Search for the cell housing the specified text and yield its (x, y) center coordinate. 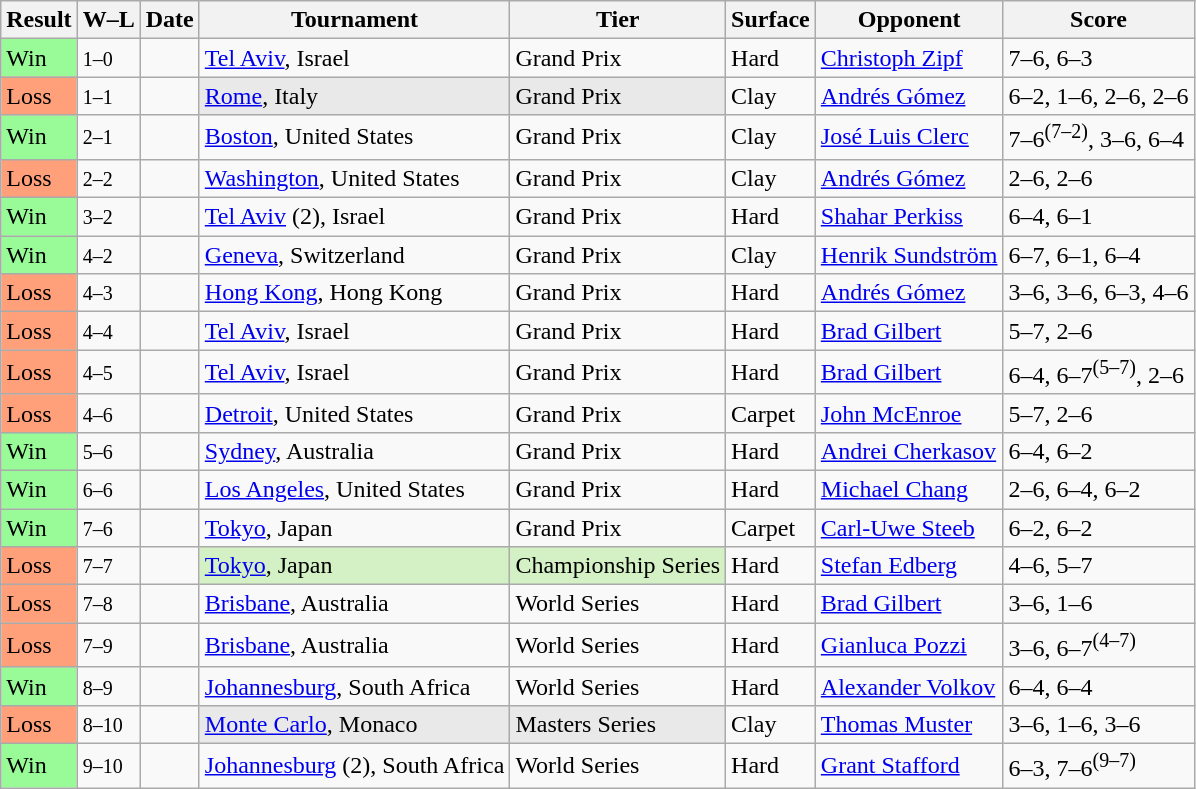
Masters Series (618, 724)
Grant Stafford (909, 766)
6–4, 6–1 (1098, 217)
7–7 (108, 566)
Opponent (909, 20)
3–2 (108, 217)
Detroit, United States (354, 413)
2–6, 6–4, 6–2 (1098, 489)
6–7, 6–1, 6–4 (1098, 255)
8–9 (108, 686)
Hong Kong, Hong Kong (354, 293)
Andrei Cherkasov (909, 451)
3–6, 6–7(4–7) (1098, 646)
1–1 (108, 96)
6–3, 7–6(9–7) (1098, 766)
1–0 (108, 58)
2–1 (108, 138)
Washington, United States (354, 178)
Championship Series (618, 566)
2–2 (108, 178)
2–6, 2–6 (1098, 178)
7–9 (108, 646)
4–4 (108, 331)
7–8 (108, 604)
6–4, 6–4 (1098, 686)
5–6 (108, 451)
Monte Carlo, Monaco (354, 724)
Result (39, 20)
Los Angeles, United States (354, 489)
Date (170, 20)
7–6(7–2), 3–6, 6–4 (1098, 138)
Sydney, Australia (354, 451)
Thomas Muster (909, 724)
Boston, United States (354, 138)
John McEnroe (909, 413)
Johannesburg (2), South Africa (354, 766)
Christoph Zipf (909, 58)
9–10 (108, 766)
3–6, 1–6 (1098, 604)
6–4, 6–2 (1098, 451)
Johannesburg, South Africa (354, 686)
3–6, 1–6, 3–6 (1098, 724)
W–L (108, 20)
6–2, 6–2 (1098, 528)
Geneva, Switzerland (354, 255)
4–6, 5–7 (1098, 566)
7–6 (108, 528)
Alexander Volkov (909, 686)
Tel Aviv (2), Israel (354, 217)
José Luis Clerc (909, 138)
4–5 (108, 372)
Tier (618, 20)
6–6 (108, 489)
Shahar Perkiss (909, 217)
6–4, 6–7(5–7), 2–6 (1098, 372)
Stefan Edberg (909, 566)
Henrik Sundström (909, 255)
Michael Chang (909, 489)
Carl-Uwe Steeb (909, 528)
4–3 (108, 293)
8–10 (108, 724)
Score (1098, 20)
Tournament (354, 20)
6–2, 1–6, 2–6, 2–6 (1098, 96)
3–6, 3–6, 6–3, 4–6 (1098, 293)
Gianluca Pozzi (909, 646)
4–6 (108, 413)
4–2 (108, 255)
Rome, Italy (354, 96)
7–6, 6–3 (1098, 58)
Surface (771, 20)
